Return (X, Y) of the center of cell containing provided text 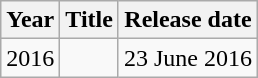
Release date (188, 20)
2016 (30, 58)
Year (30, 20)
Title (90, 20)
23 June 2016 (188, 58)
